For the text-containing cell, return its midpoint in [X, Y] coordinate format. 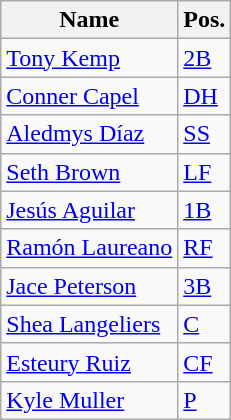
Pos. [204, 20]
Conner Capel [90, 96]
Esteury Ruiz [90, 362]
CF [204, 362]
Tony Kemp [90, 58]
SS [204, 134]
Name [90, 20]
Seth Brown [90, 172]
Aledmys Díaz [90, 134]
DH [204, 96]
Jesús Aguilar [90, 210]
2B [204, 58]
C [204, 324]
RF [204, 248]
LF [204, 172]
Kyle Muller [90, 400]
3B [204, 286]
P [204, 400]
Jace Peterson [90, 286]
Ramón Laureano [90, 248]
Shea Langeliers [90, 324]
1B [204, 210]
